Provide the [X, Y] coordinate of the cell's center where the given text is located.  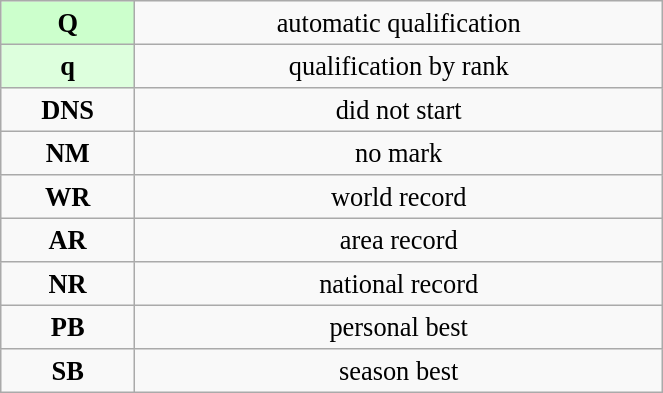
qualification by rank [399, 66]
SB [68, 371]
national record [399, 284]
world record [399, 197]
AR [68, 240]
did not start [399, 109]
personal best [399, 327]
no mark [399, 153]
automatic qualification [399, 22]
season best [399, 371]
NR [68, 284]
q [68, 66]
WR [68, 197]
Q [68, 22]
NM [68, 153]
area record [399, 240]
PB [68, 327]
DNS [68, 109]
